Find where the given text appears and provide that cell's center as [x, y] coordinate. 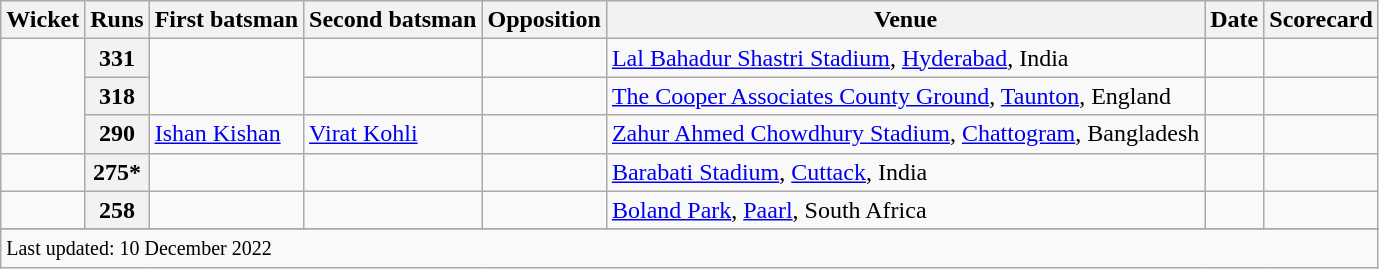
Venue [905, 20]
Zahur Ahmed Chowdhury Stadium, Chattogram, Bangladesh [905, 134]
Runs [117, 20]
Opposition [544, 20]
Date [1234, 20]
Virat Kohli [393, 134]
The Cooper Associates County Ground, Taunton, England [905, 96]
290 [117, 134]
331 [117, 58]
Second batsman [393, 20]
258 [117, 210]
318 [117, 96]
Last updated: 10 December 2022 [690, 248]
First batsman [226, 20]
275* [117, 172]
Barabati Stadium, Cuttack, India [905, 172]
Ishan Kishan [226, 134]
Scorecard [1322, 20]
Boland Park, Paarl, South Africa [905, 210]
Lal Bahadur Shastri Stadium, Hyderabad, India [905, 58]
Wicket [43, 20]
